Extract the [x, y] coordinate from the center of the cell holding the provided text.  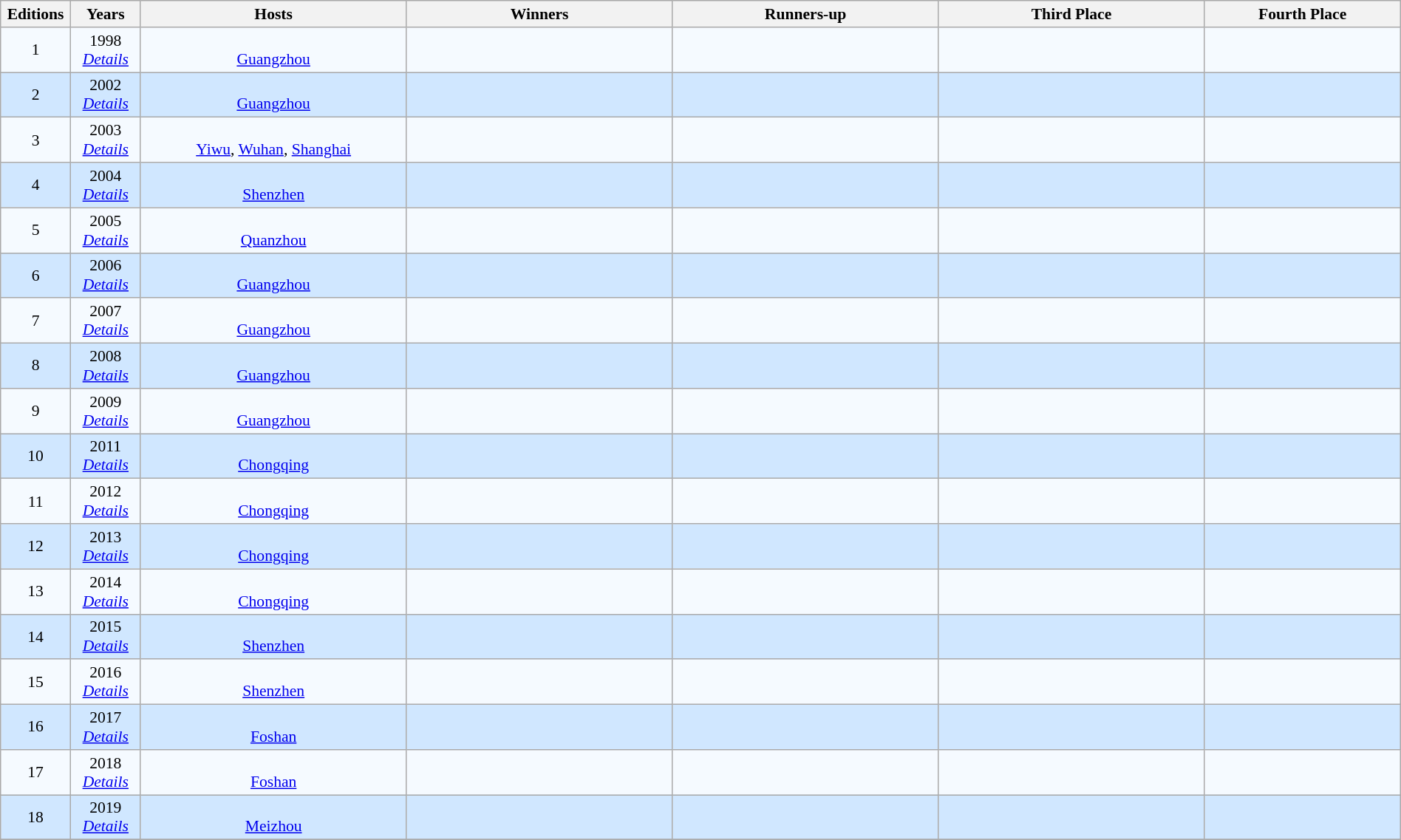
2016Details [105, 683]
Fourth Place [1302, 14]
2003Details [105, 140]
10 [35, 457]
2005Details [105, 231]
Runners-up [805, 14]
5 [35, 231]
15 [35, 683]
2004Details [105, 185]
14 [35, 637]
2018Details [105, 773]
Meizhou [273, 817]
2017Details [105, 727]
2011Details [105, 457]
4 [35, 185]
1 [35, 50]
1998Details [105, 50]
13 [35, 591]
16 [35, 727]
Editions [35, 14]
2015Details [105, 637]
2006Details [105, 275]
7 [35, 321]
2008Details [105, 366]
17 [35, 773]
9 [35, 411]
2 [35, 95]
2009Details [105, 411]
2013Details [105, 547]
2002Details [105, 95]
Third Place [1071, 14]
6 [35, 275]
Years [105, 14]
18 [35, 817]
2007Details [105, 321]
2014Details [105, 591]
Quanzhou [273, 231]
12 [35, 547]
8 [35, 366]
Yiwu, Wuhan, Shanghai [273, 140]
3 [35, 140]
2019Details [105, 817]
Hosts [273, 14]
Winners [539, 14]
2012Details [105, 501]
11 [35, 501]
